Extract the [x, y] coordinate from the center of the cell holding the provided text.  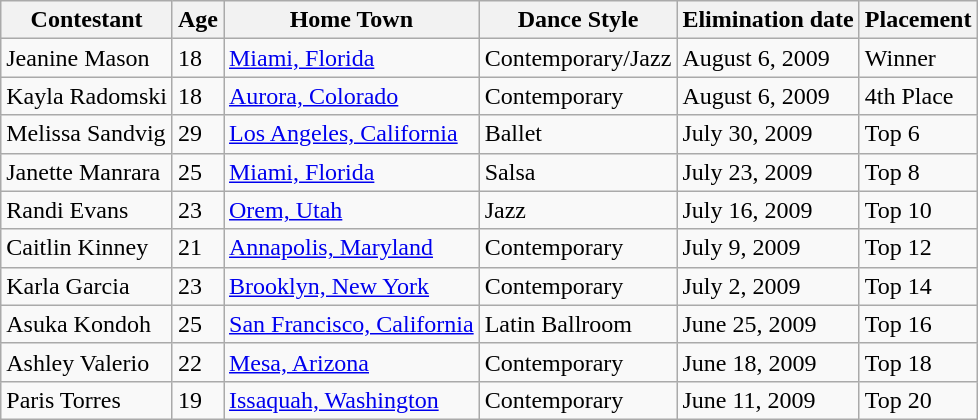
22 [198, 362]
Age [198, 20]
Contemporary/Jazz [578, 58]
Top 8 [918, 172]
June 18, 2009 [768, 362]
Placement [918, 20]
July 23, 2009 [768, 172]
Jeanine Mason [87, 58]
Contestant [87, 20]
Brooklyn, New York [352, 286]
Jazz [578, 210]
San Francisco, California [352, 324]
Paris Torres [87, 400]
Top 20 [918, 400]
Top 10 [918, 210]
Elimination date [768, 20]
Orem, Utah [352, 210]
Asuka Kondoh [87, 324]
Annapolis, Maryland [352, 248]
Janette Manrara [87, 172]
Salsa [578, 172]
21 [198, 248]
Dance Style [578, 20]
July 2, 2009 [768, 286]
Latin Ballroom [578, 324]
Top 12 [918, 248]
June 11, 2009 [768, 400]
Melissa Sandvig [87, 134]
Issaquah, Washington [352, 400]
29 [198, 134]
Ashley Valerio [87, 362]
July 16, 2009 [768, 210]
4th Place [918, 96]
Top 16 [918, 324]
Kayla Radomski [87, 96]
Karla Garcia [87, 286]
Top 14 [918, 286]
Caitlin Kinney [87, 248]
July 9, 2009 [768, 248]
Mesa, Arizona [352, 362]
Randi Evans [87, 210]
19 [198, 400]
July 30, 2009 [768, 134]
Winner [918, 58]
Top 6 [918, 134]
Ballet [578, 134]
Top 18 [918, 362]
Los Angeles, California [352, 134]
June 25, 2009 [768, 324]
Aurora, Colorado [352, 96]
Home Town [352, 20]
